Scan for the cell matching the given text and deliver its [X, Y] coordinate at center. 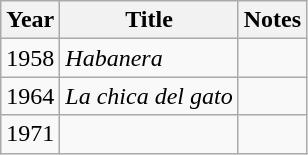
Year [30, 20]
Title [149, 20]
Habanera [149, 58]
Notes [272, 20]
1971 [30, 134]
La chica del gato [149, 96]
1958 [30, 58]
1964 [30, 96]
